Find where the given text appears and provide that cell's center as (X, Y) coordinate. 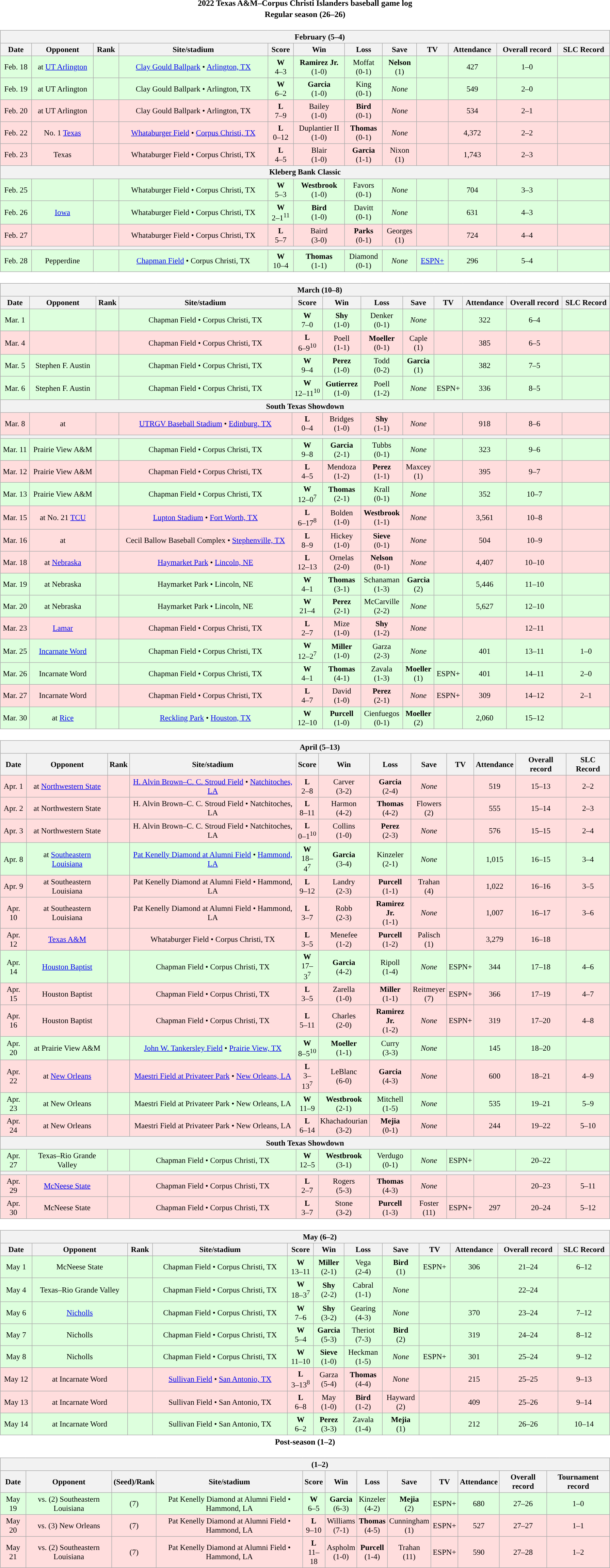
309 (485, 696)
4–9 (588, 1076)
L6–14 (307, 1125)
15–13 (541, 786)
Shy(1-2) (382, 629)
Poell(1-1) (342, 343)
22–24 (528, 1290)
W12–07 (307, 494)
L7–9 (280, 111)
Apr. 23 (14, 1103)
Garcia(1) (418, 365)
Ornelas(2-0) (342, 563)
W11–9 (307, 1103)
25–24 (528, 1356)
Nelson(0-1) (382, 563)
L8–9 (307, 540)
Zavala(1-4) (363, 1424)
at No. 21 TCU (63, 518)
9–13 (584, 1379)
1,022 (495, 886)
W5–3 (280, 190)
Moeller(1-1) (344, 1048)
Hickey(1-0) (342, 540)
Apr. 10 (14, 913)
Moffat(0-1) (364, 67)
301 (474, 1356)
Iowa (63, 212)
Apr. 1 (14, 786)
L8–11 (307, 808)
Thomas(4-3) (390, 1186)
May(1-0) (329, 1402)
Cabral(1-1) (363, 1290)
590 (479, 1552)
Robb(2-3) (344, 913)
Vega(2-4) (363, 1267)
15–12 (534, 718)
Landry(2-3) (344, 886)
Mar. 25 (15, 651)
Feb. 18 (16, 67)
5,446 (485, 584)
Mar. 26 (15, 673)
11–10 (534, 584)
Garcia(1-0) (319, 89)
L2–8 (307, 786)
L3–138 (301, 1379)
L6–178 (307, 518)
Foster(11) (429, 1207)
Thomas(3-1) (342, 584)
Kleberg Bank Classic (305, 172)
Feb. 27 (16, 235)
Cienfuegos(0-1) (382, 718)
20–22 (541, 1161)
Parks(0-1) (364, 235)
297 (495, 1207)
L0–110 (307, 831)
27–26 (523, 1503)
16–16 (541, 886)
Heckman(1-5) (363, 1356)
W11–10 (301, 1356)
Schanaman(1-3) (382, 584)
Ramirez Jr.(1-2) (390, 1021)
5–4 (527, 261)
6–5 (534, 343)
Feb. 22 (16, 133)
5–12 (588, 1207)
March (10–8) (305, 290)
Curry(3-3) (390, 1048)
322 (485, 320)
1,007 (495, 913)
Ramirez Jr.(1-1) (390, 913)
Trahan(11) (409, 1552)
Moeller(0-1) (382, 343)
4,407 (485, 563)
549 (472, 89)
April (5–13) (305, 747)
L9–12 (307, 886)
Charles(2-0) (344, 1021)
L9–10 (314, 1526)
Shy(1-0) (342, 320)
Ramirez Jr.(1-0) (319, 67)
24–24 (528, 1335)
Reckling Park • Houston, TX (206, 718)
18–20 (541, 1048)
7–5 (534, 365)
296 (472, 261)
May 6 (16, 1312)
14–11 (534, 673)
King(0-1) (364, 89)
20–24 (541, 1207)
May 20 (13, 1526)
W12–10 (307, 718)
Garcia(2-1) (342, 450)
Feb. 20 (16, 111)
Mar. 4 (15, 343)
724 (472, 235)
Gutierrez(1-0) (342, 388)
McCarville(2-2) (382, 606)
9–14 (584, 1402)
323 (485, 450)
May 12 (16, 1379)
W7–0 (307, 320)
Mar. 13 (15, 494)
Todd(0-2) (382, 365)
Denker(0-1) (382, 320)
W2–111 (280, 212)
4–7 (588, 994)
Apr. 30 (14, 1207)
Mar. 27 (15, 696)
Feb. 28 (16, 261)
23–24 (528, 1312)
Aspholm(1-0) (341, 1552)
Lamar (63, 629)
20–23 (541, 1186)
17–19 (541, 994)
Garcia(2-4) (390, 786)
Collins(1-0) (344, 831)
W4–3 (280, 67)
Nixon(1) (400, 155)
385 (485, 343)
Shy(2-2) (329, 1290)
1–2 (578, 1552)
Bird(1) (401, 1267)
Zarella(1-0) (344, 994)
Blair(1-0) (319, 155)
Sieve(0-1) (382, 540)
Davitt(0-1) (364, 212)
25–26 (528, 1402)
2,060 (485, 718)
Reitmeyer(7) (429, 994)
Stone(3-2) (344, 1207)
Apr. 29 (14, 1186)
Westbrook(3-1) (344, 1161)
10–8 (534, 518)
Mar. 18 (15, 563)
306 (474, 1267)
Feb. 25 (16, 190)
W6–5 (314, 1503)
3,561 (485, 518)
Hayward(2) (401, 1402)
3–4 (588, 859)
Garcia(4-2) (344, 967)
4–4 (527, 235)
8–5 (534, 388)
Maxcey(1) (418, 471)
1,015 (495, 859)
W12–5 (307, 1161)
10–14 (584, 1424)
W10–4 (280, 261)
Williams(7-1) (341, 1526)
3–3 (527, 190)
(1–2) (305, 1464)
3–6 (588, 913)
352 (485, 494)
Carver(3-2) (344, 786)
Apr. 20 (14, 1048)
Perez(1-1) (382, 471)
Mar. 19 (15, 584)
Duplantier II(1-0) (319, 133)
18–21 (541, 1076)
Verdugo(0-1) (390, 1161)
3,279 (495, 939)
19–22 (541, 1125)
Cecil Ballow Baseball Complex • Stephenville, TX (206, 540)
Mar. 5 (15, 365)
David(1-0) (342, 696)
Mar. 20 (15, 606)
Poell(1-2) (382, 388)
631 (472, 212)
504 (485, 540)
Purcell(1-3) (390, 1207)
1–1 (578, 1526)
Krall(0-1) (382, 494)
Shy(3-2) (329, 1312)
Mar. 30 (15, 718)
Garcia(4-3) (390, 1076)
576 (495, 831)
W17–37 (307, 967)
19–21 (541, 1103)
26–26 (528, 1424)
W18–47 (307, 859)
Apr. 24 (14, 1125)
5,627 (485, 606)
427 (472, 67)
Mar. 23 (15, 629)
Mitchell(1-5) (390, 1103)
27–28 (523, 1552)
Menefee(1-2) (344, 939)
382 (485, 365)
519 (495, 786)
27–27 (523, 1526)
8–12 (584, 1335)
Khachadourian(3-2) (344, 1125)
L0–12 (280, 133)
555 (495, 808)
Purcell(1-2) (390, 939)
Miller(2-1) (329, 1267)
May 13 (16, 1402)
4–8 (588, 1021)
Mejia(1) (401, 1424)
Mar. 8 (15, 424)
Zavala(1-3) (382, 673)
Lupton Stadium • Fort Worth, TX (206, 518)
Miller(1-1) (390, 994)
Nelson(1) (400, 67)
Westbrook(2-1) (344, 1103)
May 14 (16, 1424)
W9–8 (307, 450)
918 (485, 424)
May 8 (16, 1356)
Mar. 15 (15, 518)
Rogers(5-3) (344, 1186)
L5–7 (280, 235)
Tubbs(0-1) (382, 450)
Mejia(2) (409, 1503)
Baird(3-0) (319, 235)
Apr. 12 (14, 939)
395 (485, 471)
W18–37 (301, 1290)
Thomas(1-1) (319, 261)
Apr. 22 (14, 1076)
W21–4 (307, 606)
Mar. 11 (15, 450)
No. 1 Texas (63, 133)
L5–11 (307, 1021)
Bolden(1-0) (342, 518)
W13–11 (301, 1267)
8–6 (534, 424)
May 21 (13, 1552)
17–18 (541, 967)
Tournament record (578, 1482)
Pepperdine (63, 261)
15–14 (541, 808)
212 (474, 1424)
Perez(2-3) (390, 831)
7–12 (584, 1312)
12–10 (534, 606)
John W. Tankersley Field • Prairie View, TX (212, 1048)
Bird(2) (401, 1335)
Bird(0-1) (364, 111)
10–9 (534, 540)
L11–18 (314, 1552)
Garza(2-3) (382, 651)
at Prairie View A&M (67, 1048)
Perez(1-0) (342, 365)
336 (485, 388)
12–11 (534, 629)
L4–7 (307, 696)
May 4 (16, 1290)
Apr. 15 (14, 994)
Bridges(1-0) (342, 424)
L6–910 (307, 343)
L12–13 (307, 563)
4–6 (588, 967)
5–9 (588, 1103)
Thomas(4-5) (372, 1526)
Kinzeler(4-2) (372, 1503)
Sieve(1-0) (329, 1356)
Georges(1) (400, 235)
Apr. 3 (14, 831)
Westbrook(1-1) (382, 518)
UTRGV Baseball Stadium • Edinburg, TX (206, 424)
Mar. 12 (15, 471)
4–3 (527, 212)
Thomas(4-4) (363, 1379)
370 (474, 1312)
534 (472, 111)
Mendoza(1-2) (342, 471)
535 (495, 1103)
600 (495, 1076)
Bird(1-0) (319, 212)
Harmon(4-2) (344, 808)
25–25 (528, 1379)
Mejia(0-1) (390, 1125)
Perez(3-3) (329, 1424)
9–7 (534, 471)
Favors(0-1) (364, 190)
215 (474, 1379)
Westbrook(1-0) (319, 190)
344 (495, 967)
Apr. 9 (14, 886)
Apr. 27 (14, 1161)
16–18 (541, 939)
Caple(1) (418, 343)
16–15 (541, 859)
5–10 (588, 1125)
Garcia(3-4) (344, 859)
Palisch(1) (429, 939)
Miller(1-0) (342, 651)
6–4 (534, 320)
9–6 (534, 450)
14–12 (534, 696)
704 (472, 190)
Cunningham(1) (409, 1526)
May 19 (13, 1503)
(Seed)/Rank (134, 1482)
May 1 (16, 1267)
Purcell(1-1) (390, 886)
Apr. 16 (14, 1021)
Moeller(2) (418, 718)
Garza(5-4) (329, 1379)
Feb. 26 (16, 212)
21–24 (528, 1267)
Texas (63, 155)
17–20 (541, 1021)
Apr. 14 (14, 967)
5–11 (588, 1186)
Bailey(1-0) (319, 111)
Thomas(2-1) (342, 494)
244 (495, 1125)
May 7 (16, 1335)
Kinzeler(2-1) (390, 859)
February (5–4) (305, 37)
4,372 (472, 133)
Purcell(1-0) (342, 718)
Thomas(4-2) (390, 808)
Gearing(4-3) (363, 1312)
Feb. 23 (16, 155)
Apr. 2 (14, 808)
Ripoll(1-4) (390, 967)
Purcell(1-4) (372, 1552)
Texas A&M (67, 939)
Theriot(7-3) (363, 1335)
W12–27 (307, 651)
Apr. 8 (14, 859)
9–12 (584, 1356)
May (6–2) (305, 1237)
LeBlanc(6-0) (344, 1076)
409 (474, 1402)
Feb. 19 (16, 89)
13–11 (534, 651)
Mar. 16 (15, 540)
Bird(1-2) (363, 1402)
2–4 (588, 831)
366 (495, 994)
at Rice (63, 718)
3–5 (588, 886)
Mar. 6 (15, 388)
16–17 (541, 913)
W12–1110 (307, 388)
W5–4 (301, 1335)
Trahan(4) (429, 886)
W8–510 (307, 1048)
Shy(1-1) (382, 424)
Flowers(2) (429, 808)
W7–6 (301, 1312)
L6–8 (301, 1402)
Mar. 1 (15, 320)
Diamond(0-1) (364, 261)
15–15 (541, 831)
Moeller(1) (418, 673)
Thomas(4-1) (342, 673)
145 (495, 1048)
Garcia(6-3) (341, 1503)
1,743 (472, 155)
W9–4 (307, 365)
10–10 (534, 563)
10–7 (534, 494)
L0–4 (307, 424)
527 (479, 1526)
L3–137 (307, 1076)
Garcia(2) (418, 584)
Garcia(5-3) (329, 1335)
680 (479, 1503)
vs. (3) New Orleans (69, 1526)
Mize(1-0) (342, 629)
Thomas(0-1) (364, 133)
Garcia(1-1) (364, 155)
6–12 (584, 1267)
